From the cell containing the given text, extract its center point as (x, y) coordinate. 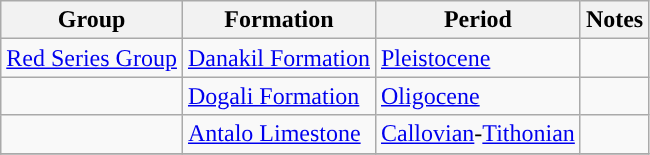
Red Series Group (92, 58)
Pleistocene (478, 58)
Callovian-Tithonian (478, 134)
Group (92, 20)
Period (478, 20)
Danakil Formation (278, 58)
Oligocene (478, 96)
Notes (614, 20)
Dogali Formation (278, 96)
Antalo Limestone (278, 134)
Formation (278, 20)
